Capture the cell that displays the provided text and extract its [x, y] central coordinate. 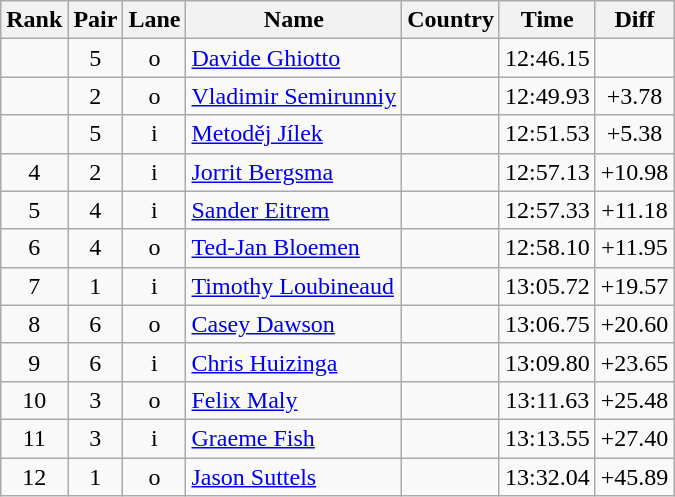
12:58.10 [547, 248]
Casey Dawson [294, 324]
+10.98 [634, 172]
+20.60 [634, 324]
7 [34, 286]
12:57.33 [547, 210]
+11.18 [634, 210]
Diff [634, 20]
Rank [34, 20]
12:51.53 [547, 134]
13:06.75 [547, 324]
+27.40 [634, 438]
9 [34, 362]
13:11.63 [547, 400]
+23.65 [634, 362]
Timothy Loubineaud [294, 286]
12 [34, 477]
Vladimir Semirunniy [294, 96]
Jason Suttels [294, 477]
Pair [96, 20]
+3.78 [634, 96]
+19.57 [634, 286]
Time [547, 20]
10 [34, 400]
Name [294, 20]
Lane [154, 20]
13:13.55 [547, 438]
+25.48 [634, 400]
+45.89 [634, 477]
13:09.80 [547, 362]
12:49.93 [547, 96]
11 [34, 438]
Felix Maly [294, 400]
12:46.15 [547, 58]
Sander Eitrem [294, 210]
Graeme Fish [294, 438]
Ted-Jan Bloemen [294, 248]
12:57.13 [547, 172]
13:32.04 [547, 477]
Country [451, 20]
Metoděj Jílek [294, 134]
13:05.72 [547, 286]
Davide Ghiotto [294, 58]
+11.95 [634, 248]
+5.38 [634, 134]
8 [34, 324]
Chris Huizinga [294, 362]
Jorrit Bergsma [294, 172]
